Output the (X, Y) coordinate of the center of the cell containing the given text.  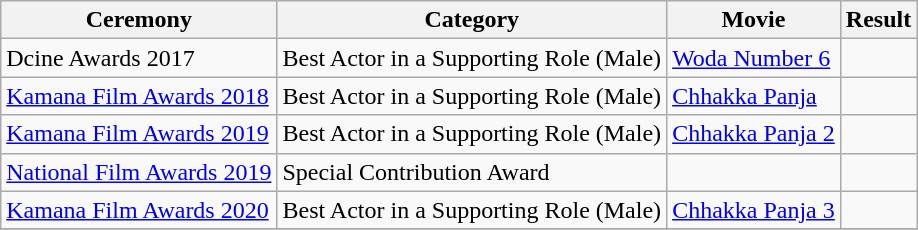
Chhakka Panja 3 (754, 210)
Woda Number 6 (754, 58)
Result (878, 20)
Chhakka Panja (754, 96)
Special Contribution Award (472, 172)
Kamana Film Awards 2019 (139, 134)
Movie (754, 20)
Kamana Film Awards 2020 (139, 210)
Kamana Film Awards 2018 (139, 96)
National Film Awards 2019 (139, 172)
Ceremony (139, 20)
Dcine Awards 2017 (139, 58)
Chhakka Panja 2 (754, 134)
Category (472, 20)
